From the cell containing the given text, extract its center point as [X, Y] coordinate. 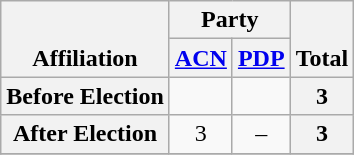
ACN [200, 58]
– [261, 134]
Total [322, 39]
PDP [261, 58]
After Election [86, 134]
Before Election [86, 96]
Party [230, 20]
Affiliation [86, 39]
